Search for the cell housing the specified text and yield its (X, Y) center coordinate. 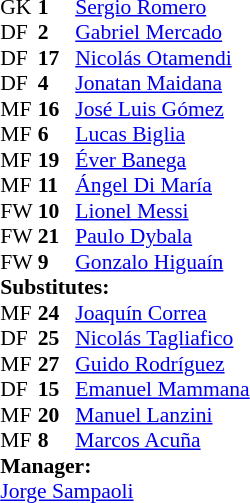
19 (57, 160)
9 (57, 262)
15 (57, 389)
21 (57, 237)
16 (57, 109)
Substitutes: (124, 287)
27 (57, 364)
Lucas Biglia (162, 135)
Jonatan Maidana (162, 83)
Nicolás Tagliafico (162, 339)
Gabriel Mercado (162, 33)
6 (57, 135)
17 (57, 58)
Éver Banega (162, 160)
8 (57, 441)
25 (57, 339)
Paulo Dybala (162, 237)
Emanuel Mammana (162, 389)
Gonzalo Higuaín (162, 262)
Manager: (124, 466)
Joaquín Correa (162, 313)
20 (57, 415)
Lionel Messi (162, 211)
José Luis Gómez (162, 109)
Marcos Acuña (162, 441)
10 (57, 211)
11 (57, 185)
Nicolás Otamendi (162, 58)
Manuel Lanzini (162, 415)
Guido Rodríguez (162, 364)
4 (57, 83)
24 (57, 313)
2 (57, 33)
Ángel Di María (162, 185)
